For the text-containing cell, return its midpoint in (x, y) coordinate format. 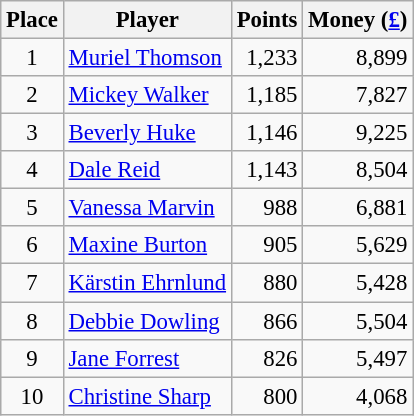
5,504 (358, 321)
Money (£) (358, 20)
Vanessa Marvin (147, 208)
Mickey Walker (147, 95)
10 (32, 396)
Points (266, 20)
Kärstin Ehrnlund (147, 283)
1,143 (266, 170)
5 (32, 208)
Beverly Huke (147, 133)
988 (266, 208)
800 (266, 396)
Christine Sharp (147, 396)
7 (32, 283)
1,233 (266, 58)
826 (266, 358)
8,899 (358, 58)
8,504 (358, 170)
Debbie Dowling (147, 321)
9 (32, 358)
Muriel Thomson (147, 58)
5,428 (358, 283)
1,185 (266, 95)
Dale Reid (147, 170)
Maxine Burton (147, 245)
Place (32, 20)
Player (147, 20)
7,827 (358, 95)
1,146 (266, 133)
Jane Forrest (147, 358)
8 (32, 321)
866 (266, 321)
1 (32, 58)
2 (32, 95)
4 (32, 170)
5,629 (358, 245)
5,497 (358, 358)
905 (266, 245)
880 (266, 283)
6,881 (358, 208)
4,068 (358, 396)
3 (32, 133)
9,225 (358, 133)
6 (32, 245)
